Detect which cell encompasses the target text, then output its (x, y) center coordinate. 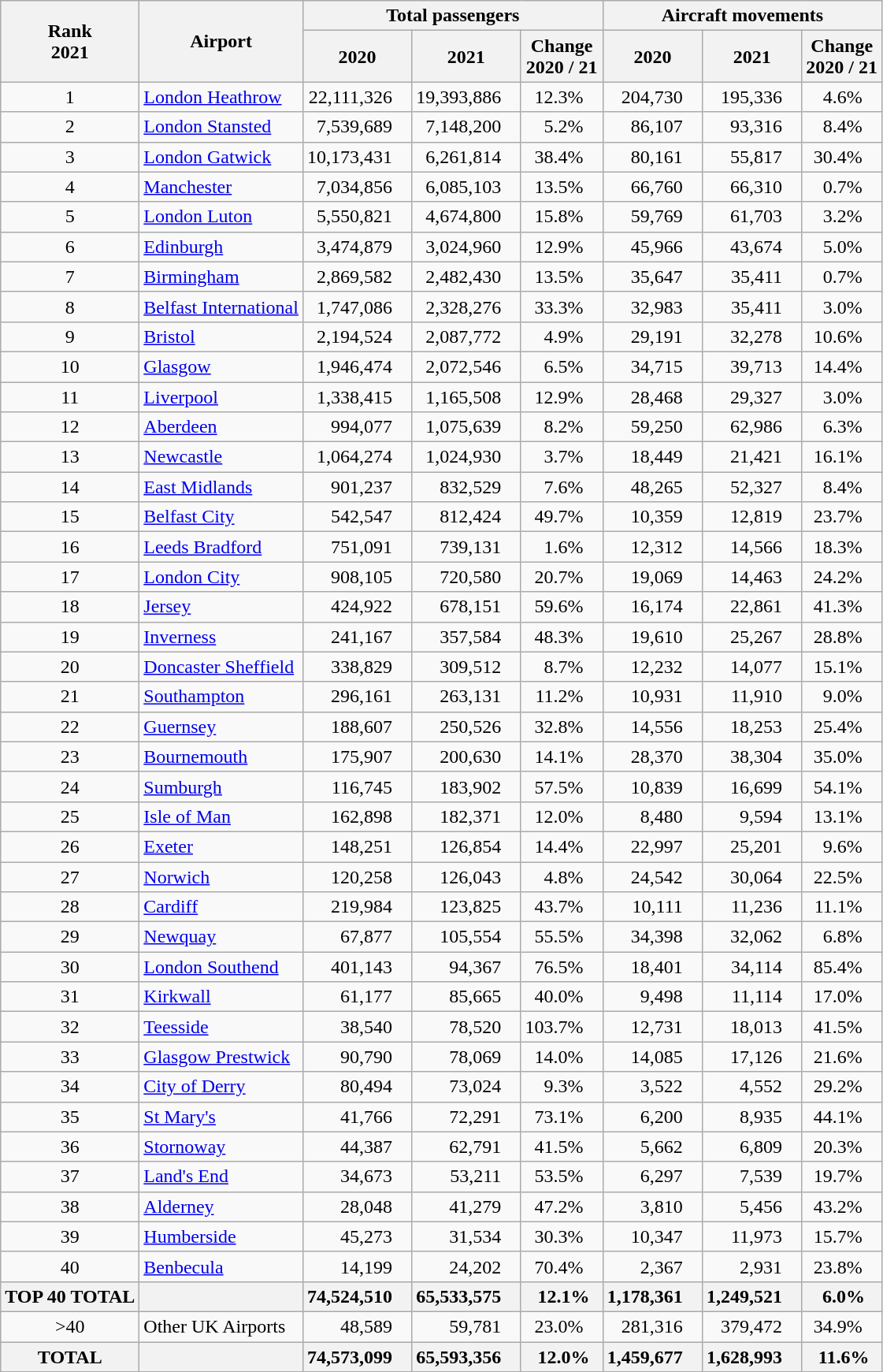
30.4% (842, 157)
183,902 (466, 786)
241,167 (357, 637)
14 (70, 487)
34,673 (357, 1177)
250,526 (466, 727)
4.9% (562, 336)
28,370 (652, 757)
Sumburgh (221, 786)
18.3% (842, 547)
73,024 (466, 1087)
2,072,546 (466, 366)
Total passengers (452, 16)
32,062 (752, 937)
3,522 (652, 1087)
9.3% (562, 1087)
15.7% (842, 1236)
10,111 (652, 907)
120,258 (357, 877)
3,474,879 (357, 247)
9.0% (842, 697)
80,161 (652, 157)
28 (70, 907)
7,539 (752, 1177)
48.3% (562, 637)
4.8% (562, 877)
4,674,800 (466, 217)
994,077 (357, 427)
296,161 (357, 697)
25,201 (752, 846)
18,449 (652, 457)
Newquay (221, 937)
34,715 (652, 366)
14,085 (652, 1057)
32,983 (652, 307)
4.6% (842, 97)
66,760 (652, 187)
12.3% (562, 97)
19,610 (652, 637)
45,273 (357, 1236)
52,327 (752, 487)
126,043 (466, 877)
148,251 (357, 846)
24 (70, 786)
43.7% (562, 907)
>40 (70, 1326)
14,077 (752, 667)
1,075,639 (466, 427)
19,393,886 (466, 97)
Alderney (221, 1207)
22,111,326 (357, 97)
908,105 (357, 577)
162,898 (357, 816)
26 (70, 846)
59,250 (652, 427)
32,278 (752, 336)
1 (70, 97)
16,174 (652, 607)
195,336 (752, 97)
15.8% (562, 217)
812,424 (466, 517)
10,359 (652, 517)
34,398 (652, 937)
85.4% (842, 967)
21,421 (752, 457)
19,069 (652, 577)
34,114 (752, 967)
20 (70, 667)
43.2% (842, 1207)
1.6% (562, 547)
London Southend (221, 967)
25 (70, 816)
67,877 (357, 937)
Airport (221, 41)
11,973 (752, 1236)
65,533,575 (466, 1296)
Cardiff (221, 907)
3,024,960 (466, 247)
5,662 (652, 1147)
Rank2021 (70, 41)
85,665 (466, 997)
8,480 (652, 816)
17 (70, 577)
35 (70, 1117)
Kirkwall (221, 997)
9,498 (652, 997)
76.5% (562, 967)
123,825 (466, 907)
12,312 (652, 547)
55,817 (752, 157)
2 (70, 127)
12,731 (652, 1027)
28.8% (842, 637)
3 (70, 157)
338,829 (357, 667)
20.7% (562, 577)
5.0% (842, 247)
103.7% (562, 1027)
1,459,677 (652, 1356)
38,540 (357, 1027)
86,107 (652, 127)
Newcastle (221, 457)
678,151 (466, 607)
10,347 (652, 1236)
30,064 (752, 877)
44,387 (357, 1147)
23.0% (562, 1326)
751,091 (357, 547)
19 (70, 637)
Bristol (221, 336)
62,791 (466, 1147)
2,482,430 (466, 277)
38.4% (562, 157)
70.4% (562, 1266)
48,589 (357, 1326)
11 (70, 396)
55.5% (562, 937)
29,327 (752, 396)
59.6% (562, 607)
4 (70, 187)
TOTAL (70, 1356)
13 (70, 457)
22.5% (842, 877)
53,211 (466, 1177)
28,468 (652, 396)
Inverness (221, 637)
39,713 (752, 366)
9,594 (752, 816)
65,593,356 (466, 1356)
379,472 (752, 1326)
12,232 (652, 667)
16,699 (752, 786)
2,367 (652, 1266)
61,177 (357, 997)
1,024,930 (466, 457)
30.3% (562, 1236)
6.3% (842, 427)
3.2% (842, 217)
Birmingham (221, 277)
St Mary's (221, 1117)
London Luton (221, 217)
54.1% (842, 786)
18 (70, 607)
Benbecula (221, 1266)
38 (70, 1207)
12,819 (752, 517)
Other UK Airports (221, 1326)
41,766 (357, 1117)
10 (70, 366)
6.0% (842, 1296)
27 (70, 877)
31,534 (466, 1236)
Teesside (221, 1027)
41,279 (466, 1207)
14,556 (652, 727)
Glasgow (221, 366)
14,199 (357, 1266)
37 (70, 1177)
38,304 (752, 757)
Belfast International (221, 307)
17,126 (752, 1057)
21 (70, 697)
36 (70, 1147)
720,580 (466, 577)
281,316 (652, 1326)
11.1% (842, 907)
25,267 (752, 637)
6 (70, 247)
Southampton (221, 697)
22,997 (652, 846)
832,529 (466, 487)
22,861 (752, 607)
29.2% (842, 1087)
93,316 (752, 127)
20.3% (842, 1147)
TOP 40 TOTAL (70, 1296)
14.0% (562, 1057)
18,253 (752, 727)
14,463 (752, 577)
Norwich (221, 877)
901,237 (357, 487)
11.6% (842, 1356)
47.2% (562, 1207)
24,202 (466, 1266)
Humberside (221, 1236)
9 (70, 336)
200,630 (466, 757)
34.9% (842, 1326)
2,194,524 (357, 336)
10,931 (652, 697)
28,048 (357, 1207)
1,178,361 (652, 1296)
72,291 (466, 1117)
18,013 (752, 1027)
10,839 (652, 786)
175,907 (357, 757)
11,236 (752, 907)
263,131 (466, 697)
43,674 (752, 247)
London City (221, 577)
32 (70, 1027)
30 (70, 967)
23.8% (842, 1266)
31 (70, 997)
7.6% (562, 487)
401,143 (357, 967)
11,114 (752, 997)
15.1% (842, 667)
5,456 (752, 1207)
14,566 (752, 547)
49.7% (562, 517)
21.6% (842, 1057)
16.1% (842, 457)
182,371 (466, 816)
1,165,508 (466, 396)
16 (70, 547)
39 (70, 1236)
17.0% (842, 997)
739,131 (466, 547)
5,550,821 (357, 217)
78,520 (466, 1027)
424,922 (357, 607)
8,935 (752, 1117)
3,810 (652, 1207)
London Heathrow (221, 97)
1,628,993 (752, 1356)
1,064,274 (357, 457)
Glasgow Prestwick (221, 1057)
10.6% (842, 336)
73.1% (562, 1117)
8 (70, 307)
24,542 (652, 877)
41.3% (842, 607)
Bournemouth (221, 757)
53.5% (562, 1177)
59,781 (466, 1326)
9.6% (842, 846)
15 (70, 517)
13.1% (842, 816)
33 (70, 1057)
74,573,099 (357, 1356)
2,328,276 (466, 307)
12.1% (562, 1296)
74,524,510 (357, 1296)
London Gatwick (221, 157)
105,554 (466, 937)
City of Derry (221, 1087)
19.7% (842, 1177)
33.3% (562, 307)
3.7% (562, 457)
Leeds Bradford (221, 547)
40.0% (562, 997)
Manchester (221, 187)
24.2% (842, 577)
7,034,856 (357, 187)
35,647 (652, 277)
309,512 (466, 667)
7,539,689 (357, 127)
Edinburgh (221, 247)
80,494 (357, 1087)
18,401 (652, 967)
22 (70, 727)
25.4% (842, 727)
12 (70, 427)
5.2% (562, 127)
116,745 (357, 786)
2,087,772 (466, 336)
7 (70, 277)
23 (70, 757)
44.1% (842, 1117)
East Midlands (221, 487)
Aircraft movements (742, 16)
8.2% (562, 427)
48,265 (652, 487)
Exeter (221, 846)
5 (70, 217)
4,552 (752, 1087)
1,338,415 (357, 396)
14.1% (562, 757)
29,191 (652, 336)
London Stansted (221, 127)
188,607 (357, 727)
32.8% (562, 727)
1,747,086 (357, 307)
2,931 (752, 1266)
57.5% (562, 786)
66,310 (752, 187)
90,790 (357, 1057)
94,367 (466, 967)
61,703 (752, 217)
6,809 (752, 1147)
Aberdeen (221, 427)
62,986 (752, 427)
1,249,521 (752, 1296)
6.8% (842, 937)
126,854 (466, 846)
Liverpool (221, 396)
29 (70, 937)
219,984 (357, 907)
6.5% (562, 366)
Guernsey (221, 727)
10,173,431 (357, 157)
357,584 (466, 637)
45,966 (652, 247)
6,261,814 (466, 157)
34 (70, 1087)
6,200 (652, 1117)
Doncaster Sheffield (221, 667)
Isle of Man (221, 816)
204,730 (652, 97)
Belfast City (221, 517)
1,946,474 (357, 366)
11.2% (562, 697)
Stornoway (221, 1147)
6,297 (652, 1177)
8.7% (562, 667)
78,069 (466, 1057)
2,869,582 (357, 277)
Jersey (221, 607)
Land's End (221, 1177)
40 (70, 1266)
59,769 (652, 217)
7,148,200 (466, 127)
23.7% (842, 517)
11,910 (752, 697)
35.0% (842, 757)
542,547 (357, 517)
6,085,103 (466, 187)
